Pinpoint the cell where the given text exists, returning its [x, y] midpoint coordinate. 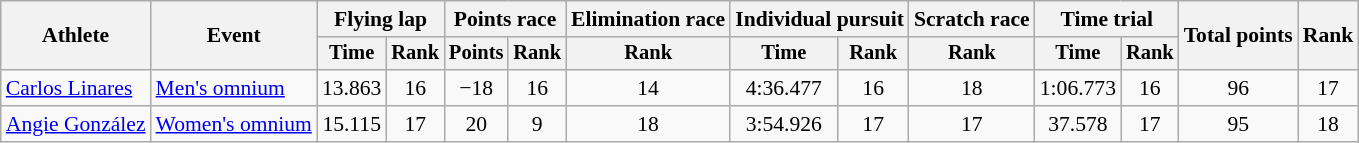
Flying lap [380, 19]
13.863 [352, 88]
1:06.773 [1078, 88]
Men's omnium [234, 88]
Elimination race [648, 19]
37.578 [1078, 124]
Individual pursuit [820, 19]
Event [234, 36]
Carlos Linares [76, 88]
−18 [476, 88]
Time trial [1107, 19]
Scratch race [972, 19]
Points [476, 54]
4:36.477 [784, 88]
Angie González [76, 124]
15.115 [352, 124]
20 [476, 124]
Athlete [76, 36]
14 [648, 88]
95 [1238, 124]
9 [537, 124]
Total points [1238, 36]
3:54.926 [784, 124]
Women's omnium [234, 124]
96 [1238, 88]
Points race [505, 19]
